For the text-containing cell, return its midpoint in [X, Y] coordinate format. 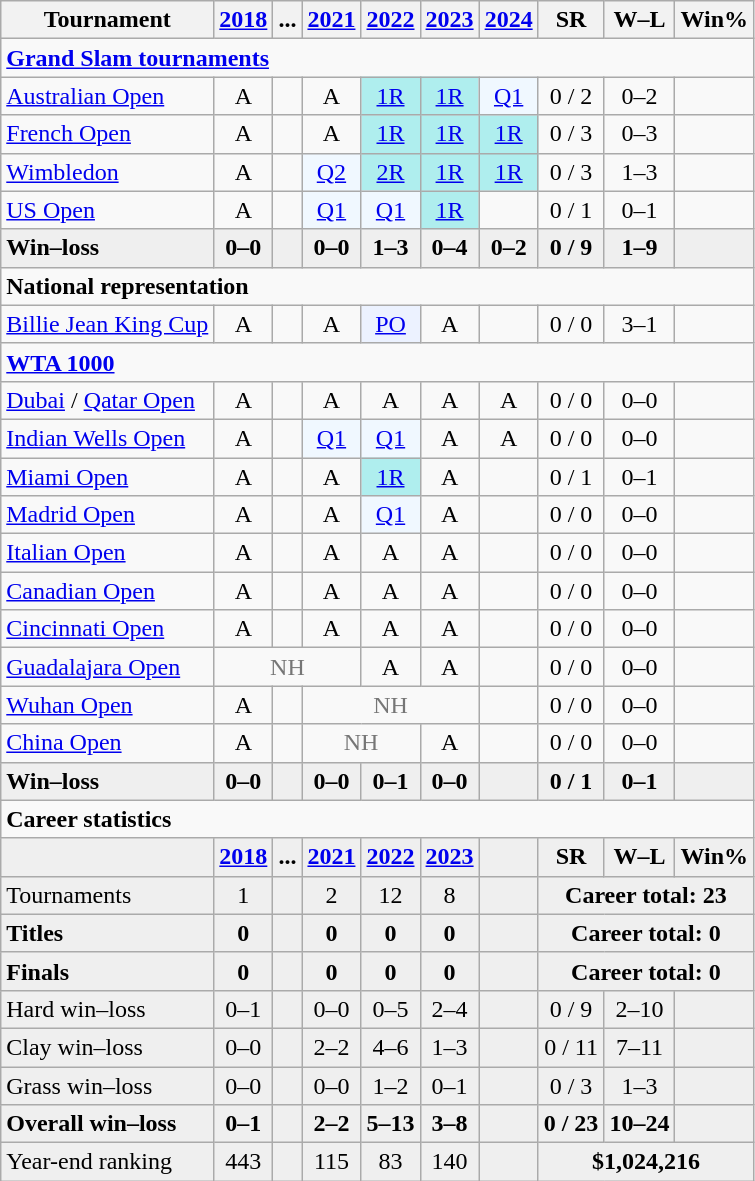
10–24 [640, 1124]
Career total: 23 [646, 895]
Hard win–loss [108, 1009]
0–4 [450, 248]
Wimbledon [108, 172]
Q2 [332, 172]
Indian Wells Open [108, 438]
Tournaments [108, 895]
2–10 [640, 1009]
0–5 [390, 1009]
Finals [108, 971]
Dubai / Qatar Open [108, 400]
0 / 23 [571, 1124]
2024 [508, 20]
140 [450, 1162]
0–3 [640, 134]
Grand Slam tournaments [378, 58]
Overall win–loss [108, 1124]
Wuhan Open [108, 705]
1 [244, 895]
Cincinnati Open [108, 629]
1–2 [390, 1085]
Tournament [108, 20]
Clay win–loss [108, 1047]
Career statistics [378, 819]
Miami Open [108, 477]
Italian Open [108, 553]
2–4 [450, 1009]
0 / 11 [571, 1047]
8 [450, 895]
National representation [378, 286]
1–9 [640, 248]
Australian Open [108, 96]
3–8 [450, 1124]
WTA 1000 [378, 362]
Madrid Open [108, 515]
12 [390, 895]
Canadian Open [108, 591]
PO [390, 324]
Year-end ranking [108, 1162]
China Open [108, 743]
7–11 [640, 1047]
US Open [108, 210]
French Open [108, 134]
83 [390, 1162]
5–13 [390, 1124]
3–1 [640, 324]
Grass win–loss [108, 1085]
4–6 [390, 1047]
0 / 2 [571, 96]
Billie Jean King Cup [108, 324]
115 [332, 1162]
Guadalajara Open [108, 667]
$1,024,216 [646, 1162]
Titles [108, 933]
443 [244, 1162]
2R [390, 172]
2 [332, 895]
